Capture the cell that displays the provided text and extract its [X, Y] central coordinate. 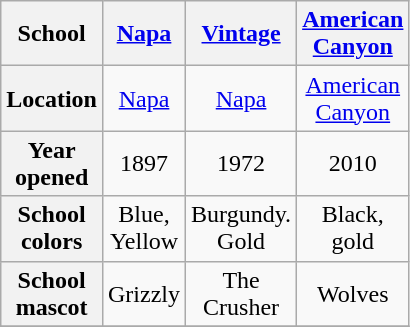
Location [52, 98]
Black, gold [353, 228]
1972 [242, 164]
School mascot [52, 294]
Grizzly [144, 294]
School colors [52, 228]
The Crusher [242, 294]
School [52, 34]
Vintage [242, 34]
1897 [144, 164]
2010 [353, 164]
Wolves [353, 294]
Blue, Yellow [144, 228]
Burgundy. Gold [242, 228]
Year opened [52, 164]
